Identify which cell holds the provided text, then report its (X, Y) central coordinate. 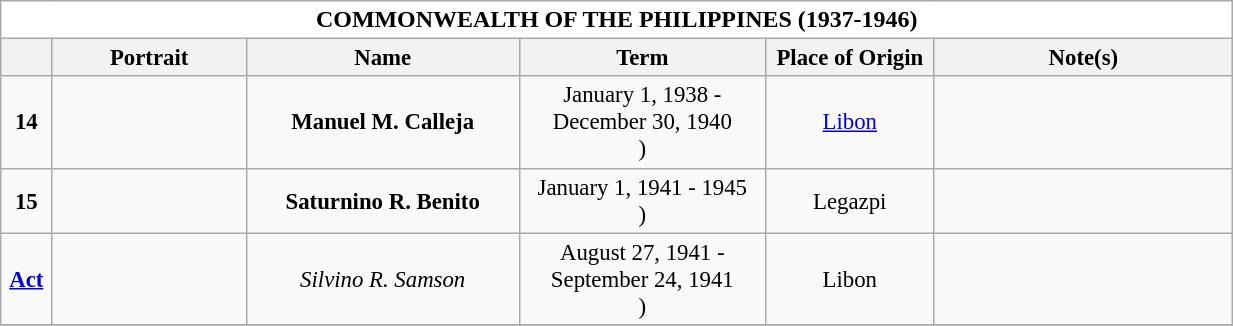
Portrait (149, 58)
Saturnino R. Benito (382, 200)
Legazpi (850, 200)
Note(s) (1084, 58)
Act (26, 279)
Manuel M. Calleja (382, 123)
15 (26, 200)
14 (26, 123)
Name (382, 58)
January 1, 1938 - December 30, 1940 ) (642, 123)
January 1, 1941 - 1945 ) (642, 200)
Place of Origin (850, 58)
Silvino R. Samson (382, 279)
August 27, 1941 - September 24, 1941 ) (642, 279)
Term (642, 58)
COMMONWEALTH OF THE PHILIPPINES (1937-1946) (617, 20)
